Output the (X, Y) coordinate of the center of the cell containing the given text.  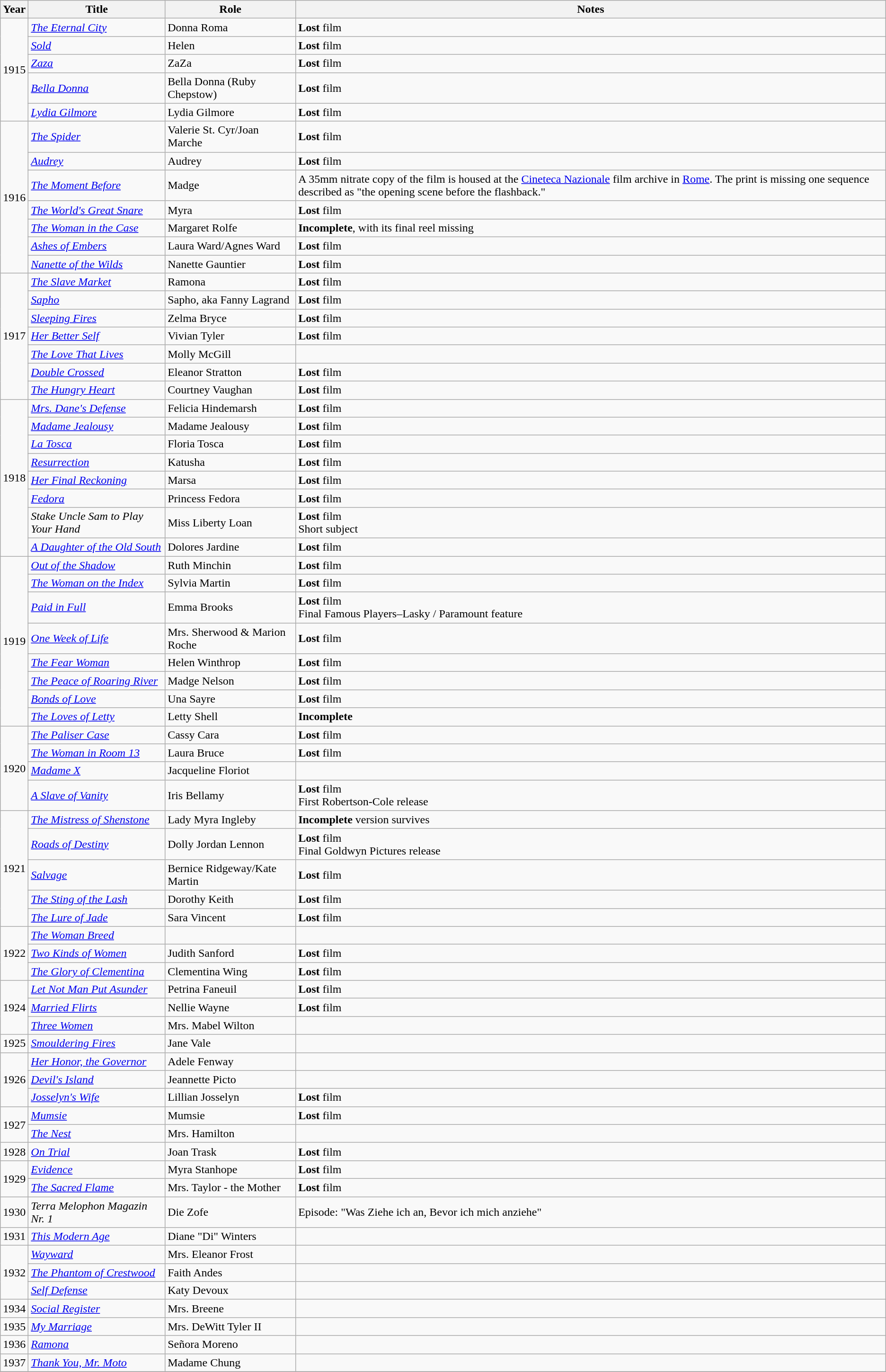
1915 (14, 70)
Mrs. Hamilton (230, 1133)
Sold (97, 45)
Margaret Rolfe (230, 228)
The Sting of the Lash (97, 899)
Madge Nelson (230, 681)
Sleeping Fires (97, 318)
1929 (14, 1178)
Three Women (97, 1025)
1924 (14, 1007)
Cassy Cara (230, 735)
Joan Trask (230, 1151)
Bernice Ridgeway/Kate Martin (230, 875)
Jane Vale (230, 1043)
Let Not Man Put Asunder (97, 989)
Social Register (97, 1309)
Mrs. Eleanor Frost (230, 1255)
Katusha (230, 462)
The Peace of Roaring River (97, 681)
Letty Shell (230, 717)
Dolores Jardine (230, 547)
Her Better Self (97, 336)
Myra (230, 210)
Myra Stanhope (230, 1169)
The World's Great Snare (97, 210)
The Moment Before (97, 186)
Role (230, 9)
Laura Bruce (230, 753)
The Phantom of Crestwood (97, 1273)
1919 (14, 641)
Diane "Di" Winters (230, 1237)
Zaza (97, 63)
Sylvia Martin (230, 583)
Smouldering Fires (97, 1043)
Eleanor Stratton (230, 372)
Bella Donna (Ruby Chepstow) (230, 88)
Mrs. Sherwood & Marion Roche (230, 638)
Self Defense (97, 1291)
Vivian Tyler (230, 336)
1926 (14, 1079)
The Hungry Heart (97, 390)
Evidence (97, 1169)
The Paliser Case (97, 735)
The Glory of Clementina (97, 971)
Laura Ward/Agnes Ward (230, 246)
Señora Moreno (230, 1345)
Die Zofe (230, 1212)
One Week of Life (97, 638)
My Marriage (97, 1327)
Resurrection (97, 462)
Bella Donna (97, 88)
Mrs. DeWitt Tyler II (230, 1327)
Emma Brooks (230, 608)
Her Final Reckoning (97, 480)
Ashes of Embers (97, 246)
Marsa (230, 480)
Lost film Final Goldwyn Pictures release (591, 844)
1932 (14, 1273)
1934 (14, 1309)
Lost film First Robertson-Cole release (591, 795)
Terra Melophon Magazin Nr. 1 (97, 1212)
Out of the Shadow (97, 565)
Nanette Gauntier (230, 264)
Title (97, 9)
The Eternal City (97, 27)
Year (14, 9)
Double Crossed (97, 372)
Mrs. Breene (230, 1309)
1927 (14, 1124)
Dorothy Keith (230, 899)
1931 (14, 1237)
Princess Fedora (230, 498)
Sara Vincent (230, 917)
Nellie Wayne (230, 1007)
The Woman in the Case (97, 228)
Lillian Josselyn (230, 1097)
The Sacred Flame (97, 1187)
Incomplete, with its final reel missing (591, 228)
On Trial (97, 1151)
Valerie St. Cyr/Joan Marche (230, 136)
Wayward (97, 1255)
Helen (230, 45)
Devil's Island (97, 1079)
Floria Tosca (230, 444)
Molly McGill (230, 354)
Sapho (97, 300)
1925 (14, 1043)
Felicia Hindemarsh (230, 408)
Mrs. Dane's Defense (97, 408)
The Mistress of Shenstone (97, 820)
Ruth Minchin (230, 565)
Two Kinds of Women (97, 953)
Salvage (97, 875)
The Lure of Jade (97, 917)
1935 (14, 1327)
The Love That Lives (97, 354)
Lost filmFinal Famous Players–Lasky / Paramount feature (591, 608)
Courtney Vaughan (230, 390)
Madame Chung (230, 1363)
Mrs. Mabel Wilton (230, 1025)
1918 (14, 478)
Jacqueline Floriot (230, 771)
Iris Bellamy (230, 795)
Mrs. Taylor - the Mother (230, 1187)
Married Flirts (97, 1007)
Notes (591, 9)
ZaZa (230, 63)
1917 (14, 336)
Sapho, aka Fanny Lagrand (230, 300)
1921 (14, 868)
Incomplete (591, 717)
Her Honor, the Governor (97, 1061)
Clementina Wing (230, 971)
Madame X (97, 771)
Roads of Destiny (97, 844)
Katy Devoux (230, 1291)
Bonds of Love (97, 699)
Faith Andes (230, 1273)
1936 (14, 1345)
Miss Liberty Loan (230, 523)
Stake Uncle Sam to Play Your Hand (97, 523)
Una Sayre (230, 699)
The Slave Market (97, 282)
Episode: "Was Ziehe ich an, Bevor ich mich anziehe" (591, 1212)
La Tosca (97, 444)
A Daughter of the Old South (97, 547)
Josselyn's Wife (97, 1097)
A Slave of Vanity (97, 795)
Donna Roma (230, 27)
1937 (14, 1363)
The Spider (97, 136)
This Modern Age (97, 1237)
Helen Winthrop (230, 663)
The Woman Breed (97, 935)
1928 (14, 1151)
The Woman in Room 13 (97, 753)
Petrina Faneuil (230, 989)
The Loves of Letty (97, 717)
Dolly Jordan Lennon (230, 844)
Fedora (97, 498)
Incomplete version survives (591, 820)
Zelma Bryce (230, 318)
Lady Myra Ingleby (230, 820)
Lost film Short subject (591, 523)
Paid in Full (97, 608)
Judith Sanford (230, 953)
1920 (14, 768)
Nanette of the Wilds (97, 264)
The Fear Woman (97, 663)
The Nest (97, 1133)
Madge (230, 186)
Thank You, Mr. Moto (97, 1363)
Jeannette Picto (230, 1079)
1916 (14, 197)
1930 (14, 1212)
The Woman on the Index (97, 583)
Adele Fenway (230, 1061)
1922 (14, 953)
